Find where the given text appears and provide that cell's center as [X, Y] coordinate. 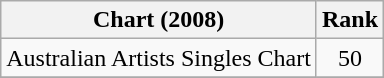
Australian Artists Singles Chart [159, 58]
Chart (2008) [159, 20]
50 [350, 58]
Rank [350, 20]
